Find where the given text appears and provide that cell's center as (x, y) coordinate. 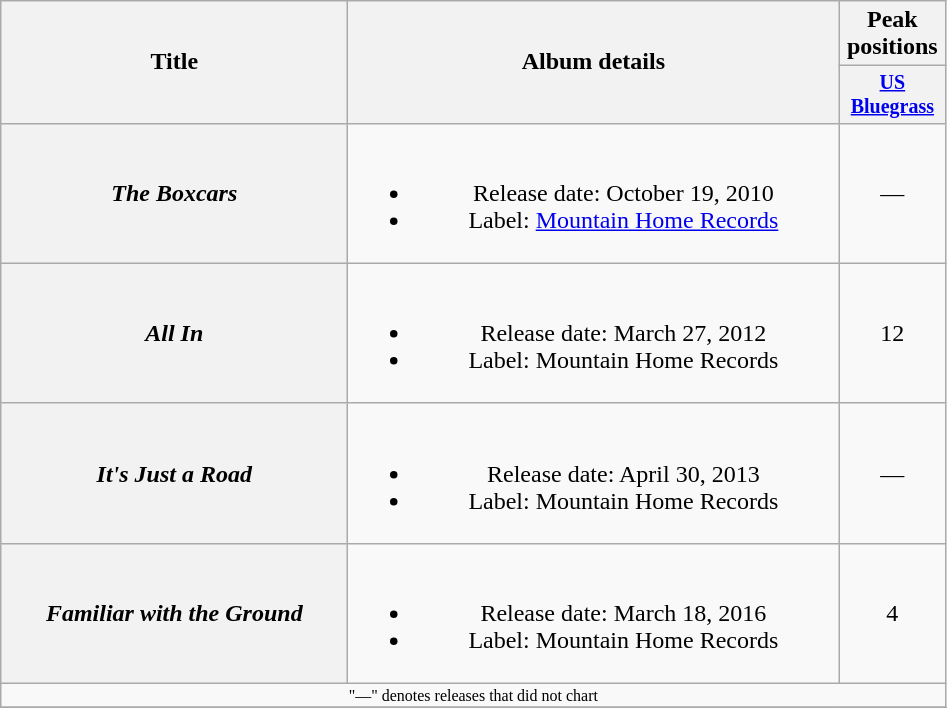
Album details (594, 62)
"—" denotes releases that did not chart (474, 696)
Release date: March 18, 2016Label: Mountain Home Records (594, 613)
Release date: April 30, 2013Label: Mountain Home Records (594, 473)
Peak positions (892, 34)
The Boxcars (174, 193)
US Bluegrass (892, 94)
Release date: October 19, 2010Label: Mountain Home Records (594, 193)
4 (892, 613)
Familiar with the Ground (174, 613)
Title (174, 62)
It's Just a Road (174, 473)
Release date: March 27, 2012Label: Mountain Home Records (594, 333)
All In (174, 333)
12 (892, 333)
